Provide the [x, y] coordinate of the cell's center where the given text is located.  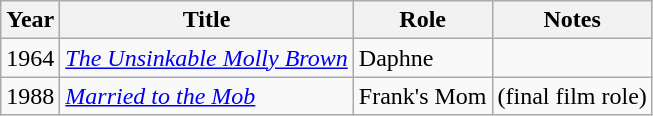
1988 [30, 96]
Married to the Mob [206, 96]
Role [422, 20]
The Unsinkable Molly Brown [206, 58]
1964 [30, 58]
Title [206, 20]
Daphne [422, 58]
Year [30, 20]
Frank's Mom [422, 96]
Notes [572, 20]
(final film role) [572, 96]
